Search for the cell housing the specified text and yield its [X, Y] center coordinate. 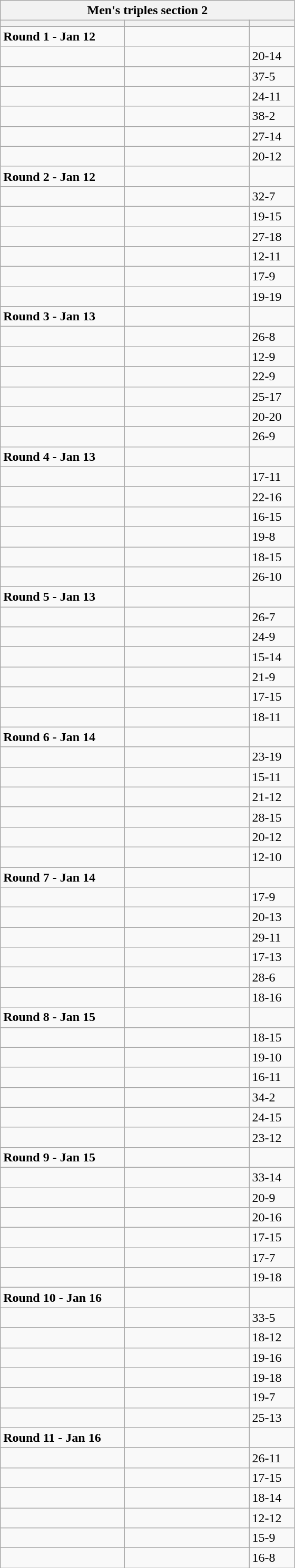
19-10 [272, 1057]
12-12 [272, 1518]
37-5 [272, 76]
21-12 [272, 797]
Round 9 - Jan 15 [63, 1157]
38-2 [272, 116]
18-11 [272, 717]
Men's triples section 2 [147, 11]
15-14 [272, 657]
Round 11 - Jan 16 [63, 1438]
34-2 [272, 1097]
27-18 [272, 236]
28-15 [272, 817]
26-7 [272, 617]
12-11 [272, 257]
19-16 [272, 1358]
22-16 [272, 497]
Round 10 - Jan 16 [63, 1298]
Round 8 - Jan 15 [63, 1017]
17-7 [272, 1258]
19-19 [272, 297]
20-13 [272, 917]
25-17 [272, 397]
Round 6 - Jan 14 [63, 737]
32-7 [272, 196]
Round 1 - Jan 12 [63, 36]
24-9 [272, 637]
19-8 [272, 537]
23-19 [272, 757]
19-15 [272, 216]
20-14 [272, 56]
22-9 [272, 377]
18-14 [272, 1498]
17-13 [272, 957]
21-9 [272, 677]
24-15 [272, 1117]
16-8 [272, 1558]
26-10 [272, 577]
20-20 [272, 417]
12-10 [272, 857]
Round 2 - Jan 12 [63, 176]
26-8 [272, 337]
15-11 [272, 777]
20-16 [272, 1218]
23-12 [272, 1137]
33-5 [272, 1318]
26-11 [272, 1458]
15-9 [272, 1538]
Round 7 - Jan 14 [63, 877]
25-13 [272, 1418]
18-12 [272, 1338]
Round 3 - Jan 13 [63, 317]
Round 5 - Jan 13 [63, 597]
28-6 [272, 977]
33-14 [272, 1177]
19-7 [272, 1398]
Round 4 - Jan 13 [63, 457]
27-14 [272, 136]
16-15 [272, 517]
29-11 [272, 937]
24-11 [272, 96]
12-9 [272, 357]
18-16 [272, 997]
17-11 [272, 477]
20-9 [272, 1198]
26-9 [272, 437]
16-11 [272, 1077]
